Capture the cell that displays the provided text and extract its (x, y) central coordinate. 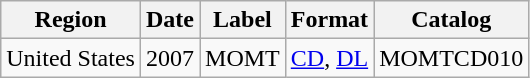
Region (71, 20)
United States (71, 58)
CD, DL (329, 58)
Label (243, 20)
Catalog (452, 20)
MOMTCD010 (452, 58)
Format (329, 20)
MOMT (243, 58)
2007 (170, 58)
Date (170, 20)
